Provide the [x, y] coordinate of the cell's center where the given text is located.  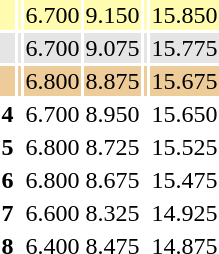
15.850 [184, 15]
9.075 [112, 48]
6 [8, 180]
15.525 [184, 147]
9.150 [112, 15]
14.925 [184, 213]
15.650 [184, 114]
15.475 [184, 180]
4 [8, 114]
7 [8, 213]
8.675 [112, 180]
8.950 [112, 114]
8.875 [112, 81]
15.775 [184, 48]
8.325 [112, 213]
15.675 [184, 81]
6.600 [52, 213]
8.725 [112, 147]
5 [8, 147]
